For the text-containing cell, return its midpoint in [X, Y] coordinate format. 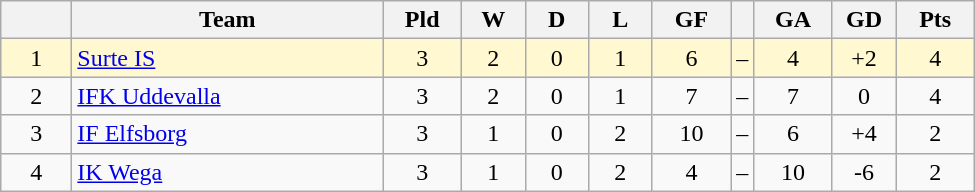
W [493, 20]
+2 [864, 58]
L [621, 20]
Pts [936, 20]
GD [864, 20]
GA [794, 20]
GF [692, 20]
IFK Uddevalla [228, 96]
IF Elfsborg [228, 134]
Pld [422, 20]
IK Wega [228, 172]
D [557, 20]
Surte IS [228, 58]
-6 [864, 172]
+4 [864, 134]
Team [228, 20]
